Identify which cell holds the provided text, then report its (X, Y) central coordinate. 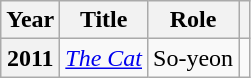
The Cat (104, 58)
2011 (30, 58)
Title (104, 20)
Year (30, 20)
Role (194, 20)
So-yeon (194, 58)
